Determine the [x, y] coordinate at the center of the cell enclosing the given text.  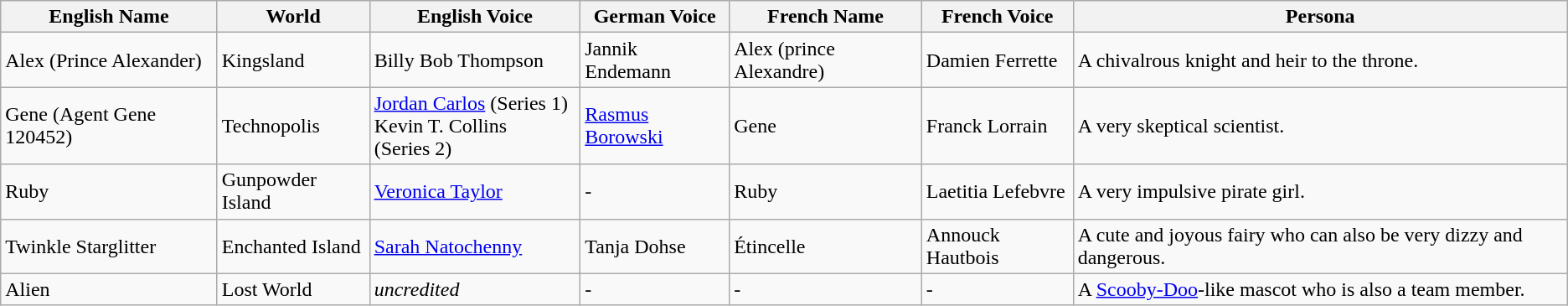
English Voice [475, 17]
A Scooby-Doo-like mascot who is also a team member. [1320, 289]
Twinkle Starglitter [109, 246]
A chivalrous knight and heir to the throne. [1320, 60]
Jordan Carlos (Series 1) Kevin T. Collins (Series 2) [475, 126]
Gene (Agent Gene 120452) [109, 126]
World [293, 17]
Rasmus Borowski [655, 126]
A very skeptical scientist. [1320, 126]
Alien [109, 289]
A cute and joyous fairy who can also be very dizzy and dangerous. [1320, 246]
English Name [109, 17]
Laetitia Lefebvre [997, 191]
Jannik Endemann [655, 60]
German Voice [655, 17]
Annouck Hautbois [997, 246]
Technopolis [293, 126]
Damien Ferrette [997, 60]
uncredited [475, 289]
Étincelle [826, 246]
Franck Lorrain [997, 126]
Veronica Taylor [475, 191]
French Name [826, 17]
Tanja Dohse [655, 246]
Kingsland [293, 60]
French Voice [997, 17]
A very impulsive pirate girl. [1320, 191]
Gunpowder Island [293, 191]
Alex (prince Alexandre) [826, 60]
Persona [1320, 17]
Billy Bob Thompson [475, 60]
Gene [826, 126]
Enchanted Island [293, 246]
Lost World [293, 289]
Sarah Natochenny [475, 246]
Alex (Prince Alexander) [109, 60]
